Return the (X, Y) coordinate for the center point of the cell that contains the specified text.  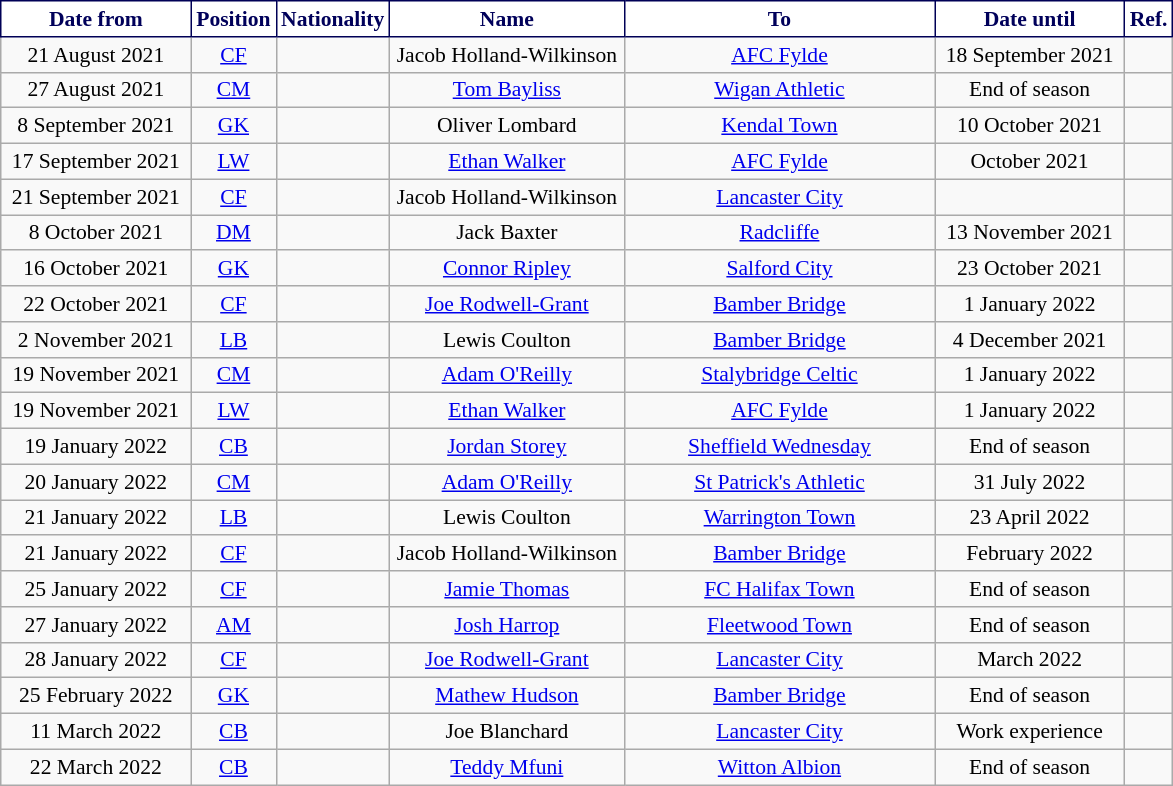
22 October 2021 (96, 304)
2 November 2021 (96, 340)
Witton Albion (779, 767)
Nationality (332, 19)
23 April 2022 (1030, 518)
March 2022 (1030, 660)
October 2021 (1030, 162)
DM (234, 233)
AM (234, 625)
FC Halifax Town (779, 589)
Josh Harrop (506, 625)
Kendal Town (779, 126)
Salford City (779, 269)
Mathew Hudson (506, 696)
Jack Baxter (506, 233)
Name (506, 19)
Stalybridge Celtic (779, 375)
27 August 2021 (96, 90)
St Patrick's Athletic (779, 482)
20 January 2022 (96, 482)
Teddy Mfuni (506, 767)
Jamie Thomas (506, 589)
25 February 2022 (96, 696)
4 December 2021 (1030, 340)
Ref. (1149, 19)
Fleetwood Town (779, 625)
Tom Bayliss (506, 90)
Position (234, 19)
19 January 2022 (96, 447)
16 October 2021 (96, 269)
22 March 2022 (96, 767)
Warrington Town (779, 518)
Oliver Lombard (506, 126)
February 2022 (1030, 554)
Connor Ripley (506, 269)
Radcliffe (779, 233)
Date until (1030, 19)
18 September 2021 (1030, 55)
8 September 2021 (96, 126)
31 July 2022 (1030, 482)
13 November 2021 (1030, 233)
Jordan Storey (506, 447)
10 October 2021 (1030, 126)
Sheffield Wednesday (779, 447)
Date from (96, 19)
Wigan Athletic (779, 90)
8 October 2021 (96, 233)
Work experience (1030, 732)
21 September 2021 (96, 197)
25 January 2022 (96, 589)
28 January 2022 (96, 660)
27 January 2022 (96, 625)
17 September 2021 (96, 162)
To (779, 19)
21 August 2021 (96, 55)
Joe Blanchard (506, 732)
11 March 2022 (96, 732)
23 October 2021 (1030, 269)
